Capture the cell that displays the provided text and extract its (x, y) central coordinate. 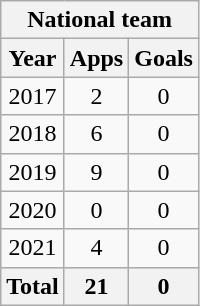
2021 (33, 248)
Total (33, 286)
Year (33, 58)
9 (96, 172)
2018 (33, 134)
6 (96, 134)
2019 (33, 172)
4 (96, 248)
2017 (33, 96)
21 (96, 286)
Apps (96, 58)
Goals (164, 58)
2 (96, 96)
2020 (33, 210)
National team (100, 20)
